From the cell containing the given text, extract its center point as [x, y] coordinate. 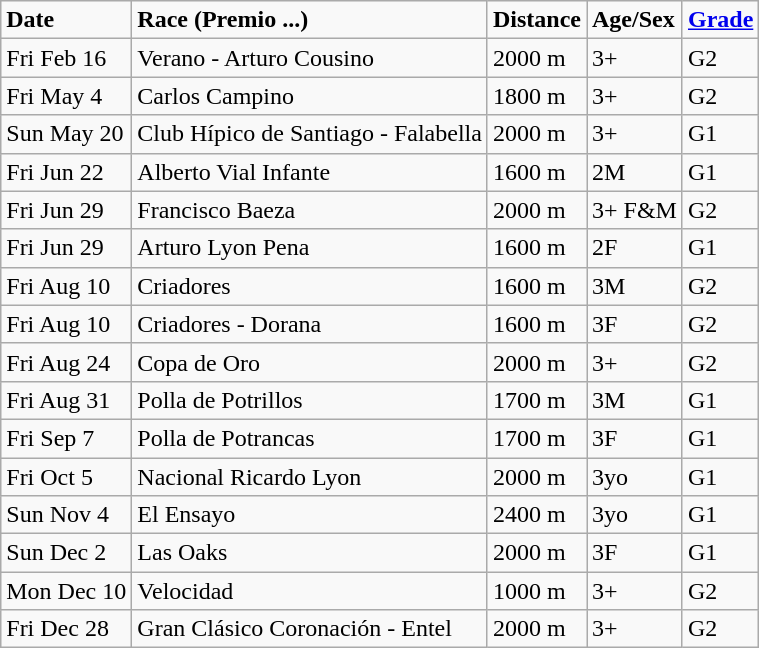
El Ensayo [310, 515]
Criadores [310, 286]
2400 m [536, 515]
Fri Aug 31 [66, 400]
Las Oaks [310, 553]
Distance [536, 20]
Polla de Potrancas [310, 438]
Fri Sep 7 [66, 438]
Copa de Oro [310, 362]
Mon Dec 10 [66, 591]
2F [634, 248]
Carlos Campino [310, 96]
Sun Nov 4 [66, 515]
Nacional Ricardo Lyon [310, 477]
Age/Sex [634, 20]
Fri Dec 28 [66, 629]
Fri Aug 24 [66, 362]
Fri Jun 22 [66, 172]
1800 m [536, 96]
Grade [720, 20]
Criadores - Dorana [310, 324]
Velocidad [310, 591]
Club Hípico de Santiago - Falabella [310, 134]
Fri Oct 5 [66, 477]
3+ F&M [634, 210]
Fri Feb 16 [66, 58]
2M [634, 172]
Race (Premio ...) [310, 20]
Sun Dec 2 [66, 553]
Date [66, 20]
Verano - Arturo Cousino [310, 58]
Alberto Vial Infante [310, 172]
Sun May 20 [66, 134]
1000 m [536, 591]
Arturo Lyon Pena [310, 248]
Polla de Potrillos [310, 400]
Gran Clásico Coronación - Entel [310, 629]
Francisco Baeza [310, 210]
Fri May 4 [66, 96]
